Return (x, y) of the center of cell containing provided text 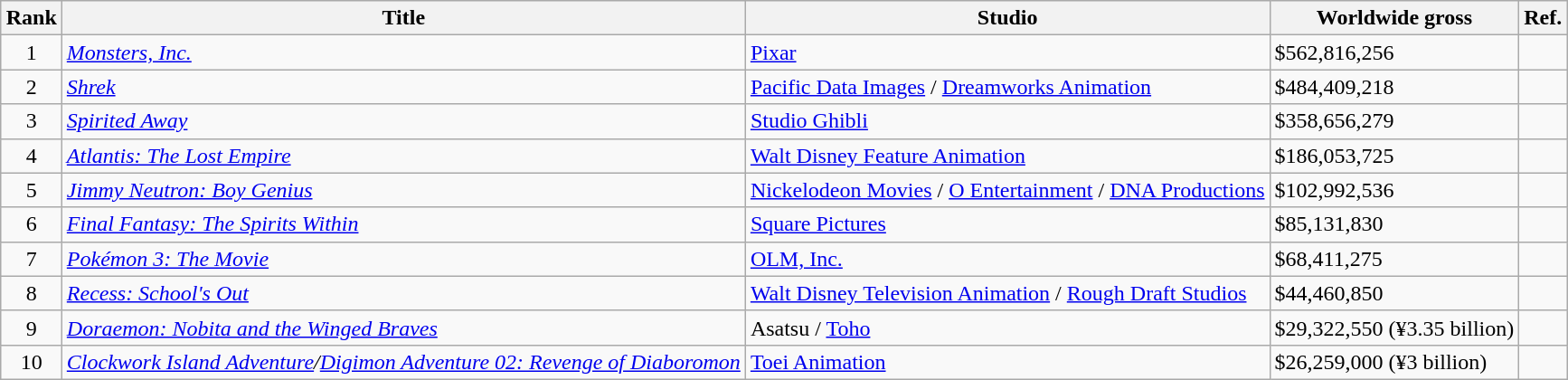
Monsters, Inc. (403, 52)
2 (31, 87)
$102,992,536 (1394, 190)
Recess: School's Out (403, 293)
6 (31, 224)
OLM, Inc. (1007, 259)
Ref. (1543, 18)
Toei Animation (1007, 362)
Asatsu / Toho (1007, 328)
$44,460,850 (1394, 293)
Nickelodeon Movies / O Entertainment / DNA Productions (1007, 190)
Jimmy Neutron: Boy Genius (403, 190)
$85,131,830 (1394, 224)
Final Fantasy: The Spirits Within (403, 224)
$484,409,218 (1394, 87)
$68,411,275 (1394, 259)
8 (31, 293)
4 (31, 156)
Shrek (403, 87)
Title (403, 18)
Pixar (1007, 52)
$358,656,279 (1394, 121)
$186,053,725 (1394, 156)
Studio Ghibli (1007, 121)
7 (31, 259)
Pacific Data Images / Dreamworks Animation (1007, 87)
5 (31, 190)
$26,259,000 (¥3 billion) (1394, 362)
Doraemon: Nobita and the Winged Braves (403, 328)
9 (31, 328)
$29,322,550 (¥3.35 billion) (1394, 328)
Spirited Away (403, 121)
1 (31, 52)
Atlantis: The Lost Empire (403, 156)
Walt Disney Feature Animation (1007, 156)
Rank (31, 18)
Studio (1007, 18)
Square Pictures (1007, 224)
Walt Disney Television Animation / Rough Draft Studios (1007, 293)
10 (31, 362)
Worldwide gross (1394, 18)
Clockwork Island Adventure/Digimon Adventure 02: Revenge of Diaboromon (403, 362)
$562,816,256 (1394, 52)
Pokémon 3: The Movie (403, 259)
3 (31, 121)
